Locate the cell with the specified text and output its (X, Y) center coordinate. 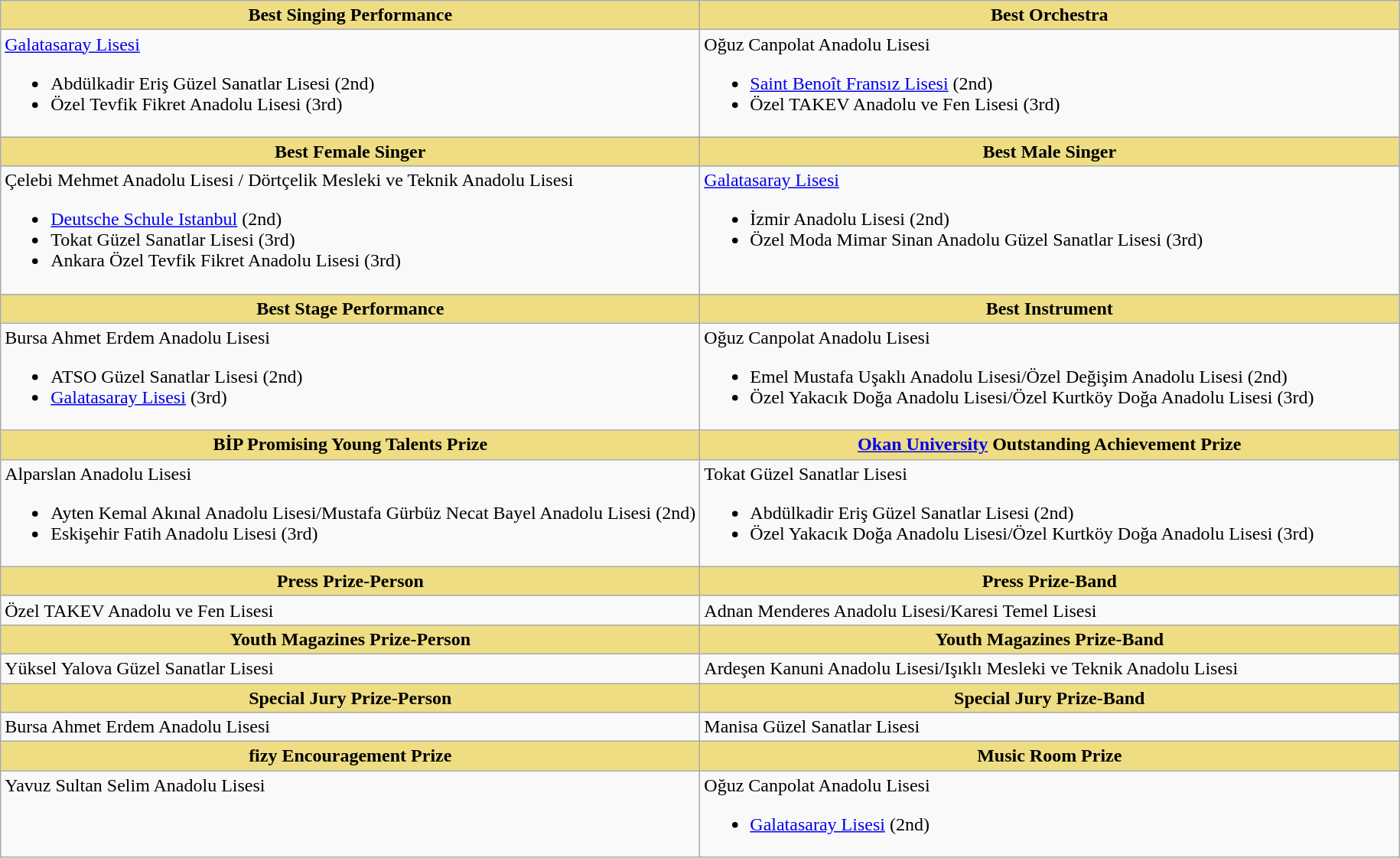
Best Stage Performance (350, 308)
Galatasaray Lisesiİzmir Anadolu Lisesi (2nd)Özel Moda Mimar Sinan Anadolu Güzel Sanatlar Lisesi (3rd) (1050, 230)
Alparslan Anadolu LisesiAyten Kemal Akınal Anadolu Lisesi/Mustafa Gürbüz Necat Bayel Anadolu Lisesi (2nd)Eskişehir Fatih Anadolu Lisesi (3rd) (350, 513)
Manisa Güzel Sanatlar Lisesi (1050, 727)
Galatasaray LisesiAbdülkadir Eriş Güzel Sanatlar Lisesi (2nd)Özel Tevfik Fikret Anadolu Lisesi (3rd) (350, 83)
Best Singing Performance (350, 15)
BİP Promising Young Talents Prize (350, 445)
Best Orchestra (1050, 15)
Best Female Singer (350, 152)
Youth Magazines Prize-Person (350, 639)
Yavuz Sultan Selim Anadolu Lisesi (350, 814)
Ardeşen Kanuni Anadolu Lisesi/Işıklı Mesleki ve Teknik Anadolu Lisesi (1050, 668)
Special Jury Prize-Person (350, 697)
Youth Magazines Prize-Band (1050, 639)
Tokat Güzel Sanatlar LisesiAbdülkadir Eriş Güzel Sanatlar Lisesi (2nd)Özel Yakacık Doğa Anadolu Lisesi/Özel Kurtköy Doğa Anadolu Lisesi (3rd) (1050, 513)
Okan University Outstanding Achievement Prize (1050, 445)
Oğuz Canpolat Anadolu LisesiGalatasaray Lisesi (2nd) (1050, 814)
Special Jury Prize-Band (1050, 697)
Music Room Prize (1050, 756)
Yüksel Yalova Güzel Sanatlar Lisesi (350, 668)
Adnan Menderes Anadolu Lisesi/Karesi Temel Lisesi (1050, 610)
fizy Encouragement Prize (350, 756)
Bursa Ahmet Erdem Anadolu LisesiATSO Güzel Sanatlar Lisesi (2nd)Galatasaray Lisesi (3rd) (350, 377)
Best Male Singer (1050, 152)
Press Prize-Person (350, 581)
Oğuz Canpolat Anadolu LisesiSaint Benoît Fransız Lisesi (2nd)Özel TAKEV Anadolu ve Fen Lisesi (3rd) (1050, 83)
Best Instrument (1050, 308)
Bursa Ahmet Erdem Anadolu Lisesi (350, 727)
Özel TAKEV Anadolu ve Fen Lisesi (350, 610)
Press Prize-Band (1050, 581)
